Provide the [x, y] coordinate of the cell's center where the given text is located.  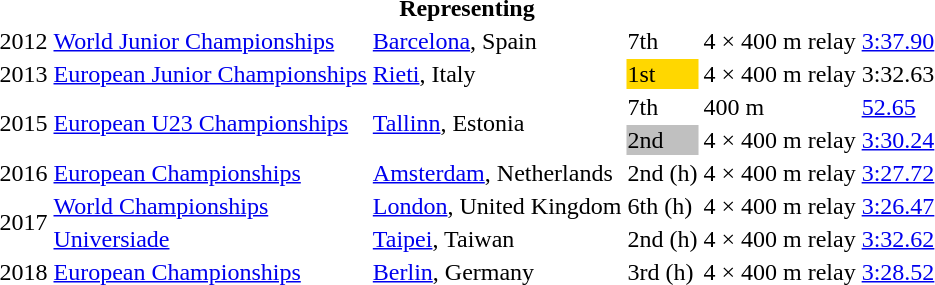
World Championships [210, 206]
Taipei, Taiwan [497, 239]
European Junior Championships [210, 74]
London, United Kingdom [497, 206]
European Championships [210, 173]
Tallinn, Estonia [497, 124]
European U23 Championships [210, 124]
6th (h) [662, 206]
400 m [780, 107]
1st [662, 74]
Rieti, Italy [497, 74]
World Junior Championships [210, 41]
Amsterdam, Netherlands [497, 173]
Universiade [210, 239]
Barcelona, Spain [497, 41]
2nd [662, 140]
